Return the [x, y] coordinate for the center point of the cell that contains the specified text.  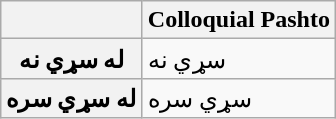
سړي سره [238, 98]
له سړي نه [72, 59]
سړي نه [238, 59]
له سړي سره [72, 98]
Colloquial Pashto [238, 20]
